Return [X, Y] of the center of cell containing provided text 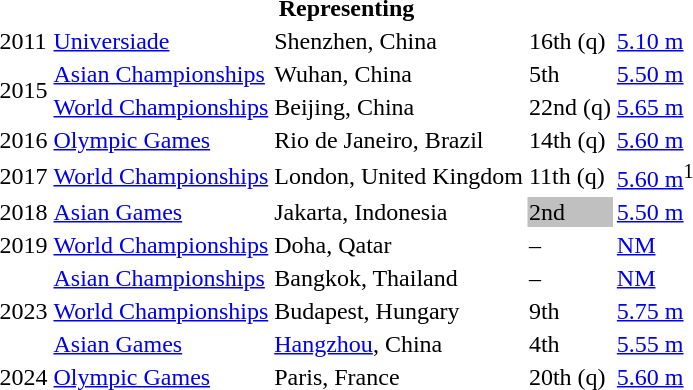
11th (q) [570, 176]
Beijing, China [399, 107]
Shenzhen, China [399, 41]
London, United Kingdom [399, 176]
5th [570, 74]
Bangkok, Thailand [399, 278]
22nd (q) [570, 107]
Hangzhou, China [399, 344]
4th [570, 344]
2nd [570, 212]
Doha, Qatar [399, 245]
Jakarta, Indonesia [399, 212]
Rio de Janeiro, Brazil [399, 140]
14th (q) [570, 140]
Wuhan, China [399, 74]
9th [570, 311]
16th (q) [570, 41]
Universiade [161, 41]
Olympic Games [161, 140]
Budapest, Hungary [399, 311]
